Output the [X, Y] coordinate of the center of the cell containing the given text.  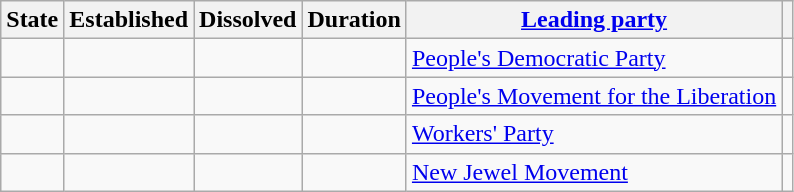
People's Movement for the Liberation [594, 96]
New Jewel Movement [594, 172]
Duration [354, 20]
Established [129, 20]
State [32, 20]
Dissolved [248, 20]
People's Democratic Party [594, 58]
Workers' Party [594, 134]
Leading party [594, 20]
